Identify which cell holds the provided text, then report its [X, Y] central coordinate. 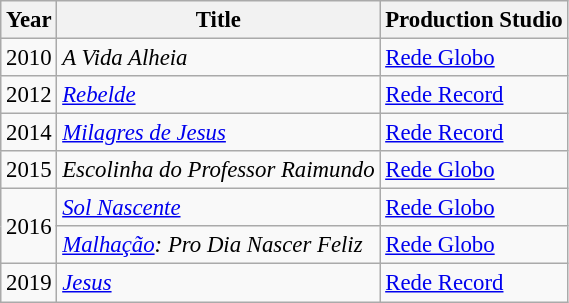
2010 [29, 58]
2016 [29, 226]
Jesus [218, 283]
Production Studio [474, 20]
Sol Nascente [218, 208]
Title [218, 20]
2014 [29, 133]
Escolinha do Professor Raimundo [218, 170]
2019 [29, 283]
2012 [29, 95]
2015 [29, 170]
Malhação: Pro Dia Nascer Feliz [218, 245]
A Vida Alheia [218, 58]
Rebelde [218, 95]
Year [29, 20]
Milagres de Jesus [218, 133]
